Determine the (X, Y) coordinate at the center of the cell enclosing the given text.  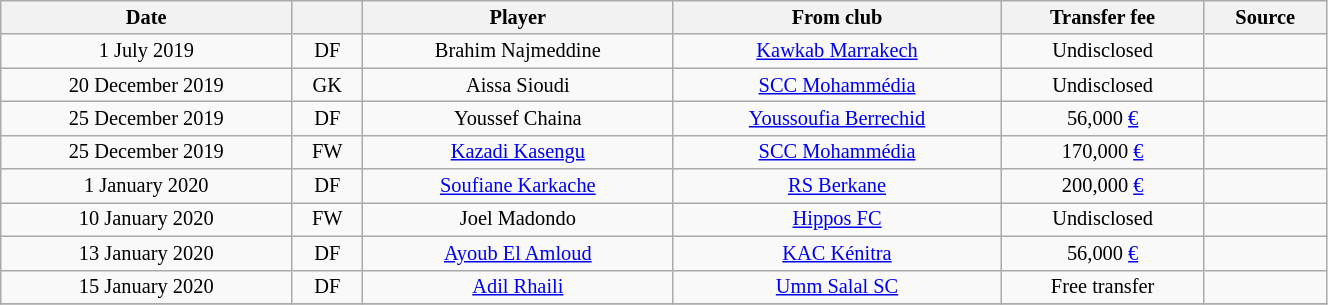
Youssef Chaina (518, 118)
Ayoub El Amloud (518, 253)
Kazadi Kasengu (518, 152)
10 January 2020 (146, 219)
1 January 2020 (146, 186)
Adil Rhaili (518, 287)
Aissa Sioudi (518, 85)
Kawkab Marrakech (837, 51)
Brahim Najmeddine (518, 51)
Player (518, 17)
Joel Madondo (518, 219)
From club (837, 17)
200,000 € (1102, 186)
20 December 2019 (146, 85)
GK (328, 85)
1 July 2019 (146, 51)
KAC Kénitra (837, 253)
Youssoufia Berrechid (837, 118)
Date (146, 17)
13 January 2020 (146, 253)
Free transfer (1102, 287)
Umm Salal SC (837, 287)
Transfer fee (1102, 17)
Soufiane Karkache (518, 186)
RS Berkane (837, 186)
15 January 2020 (146, 287)
170,000 € (1102, 152)
Hippos FC (837, 219)
Source (1265, 17)
